Pinpoint the cell where the given text exists, returning its (X, Y) midpoint coordinate. 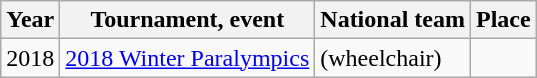
Tournament, event (188, 20)
National team (393, 20)
Year (30, 20)
(wheelchair) (393, 58)
2018 (30, 58)
Place (503, 20)
2018 Winter Paralympics (188, 58)
